Pinpoint the cell where the given text exists, returning its (X, Y) midpoint coordinate. 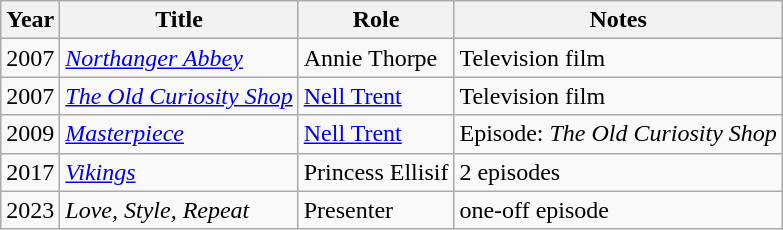
2017 (30, 172)
one-off episode (618, 210)
Notes (618, 20)
Annie Thorpe (376, 58)
Title (179, 20)
Role (376, 20)
Masterpiece (179, 134)
Year (30, 20)
The Old Curiosity Shop (179, 96)
Love, Style, Repeat (179, 210)
2 episodes (618, 172)
2009 (30, 134)
Vikings (179, 172)
Presenter (376, 210)
Northanger Abbey (179, 58)
Episode: The Old Curiosity Shop (618, 134)
Princess Ellisif (376, 172)
2023 (30, 210)
